Scan for the cell matching the given text and deliver its [X, Y] coordinate at center. 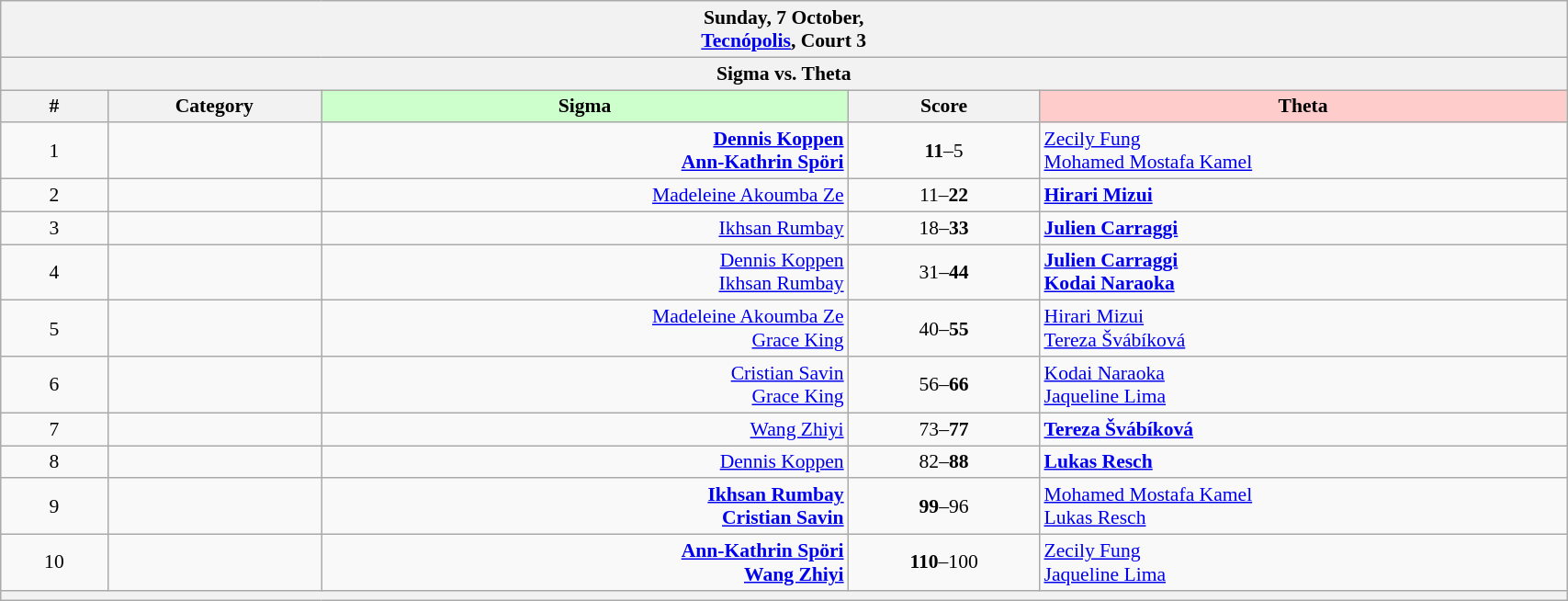
Julien Carraggi Kodai Naraoka [1303, 272]
8 [54, 462]
Wang Zhiyi [585, 429]
Kodai Naraoka Jaqueline Lima [1303, 384]
10 [54, 562]
6 [54, 384]
Dennis Koppen Ikhsan Rumbay [585, 272]
Hirari Mizui [1303, 196]
99–96 [944, 507]
Sigma [585, 107]
Theta [1303, 107]
18–33 [944, 228]
Zecily Fung Jaqueline Lima [1303, 562]
Ikhsan Rumbay Cristian Savin [585, 507]
2 [54, 196]
9 [54, 507]
Lukas Resch [1303, 462]
Tereza Švábíková [1303, 429]
7 [54, 429]
Madeleine Akoumba Ze [585, 196]
Score [944, 107]
Category [215, 107]
Cristian Savin Grace King [585, 384]
3 [54, 228]
11–22 [944, 196]
110–100 [944, 562]
Madeleine Akoumba Ze Grace King [585, 329]
Sunday, 7 October, Tecnópolis, Court 3 [784, 29]
56–66 [944, 384]
Julien Carraggi [1303, 228]
Zecily Fung Mohamed Mostafa Kamel [1303, 151]
31–44 [944, 272]
40–55 [944, 329]
Dennis Koppen [585, 462]
# [54, 107]
1 [54, 151]
11–5 [944, 151]
Sigma vs. Theta [784, 74]
Ikhsan Rumbay [585, 228]
Ann-Kathrin Spöri Wang Zhiyi [585, 562]
Dennis Koppen Ann-Kathrin Spöri [585, 151]
5 [54, 329]
Hirari Mizui Tereza Švábíková [1303, 329]
73–77 [944, 429]
82–88 [944, 462]
Mohamed Mostafa Kamel Lukas Resch [1303, 507]
4 [54, 272]
